Return the (x, y) coordinate for the center point of the cell that contains the specified text.  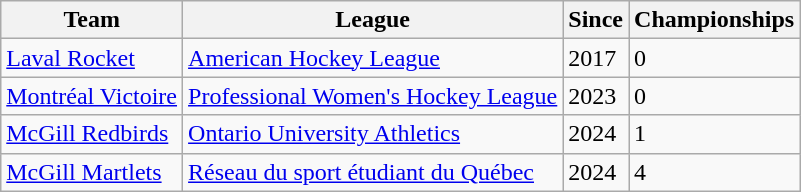
Laval Rocket (92, 58)
Montréal Victoire (92, 96)
Since (596, 20)
Professional Women's Hockey League (373, 96)
4 (714, 172)
Réseau du sport étudiant du Québec (373, 172)
1 (714, 134)
American Hockey League (373, 58)
McGill Redbirds (92, 134)
2017 (596, 58)
League (373, 20)
McGill Martlets (92, 172)
2023 (596, 96)
Team (92, 20)
Championships (714, 20)
Ontario University Athletics (373, 134)
